Extract the [x, y] coordinate from the center of the cell holding the provided text.  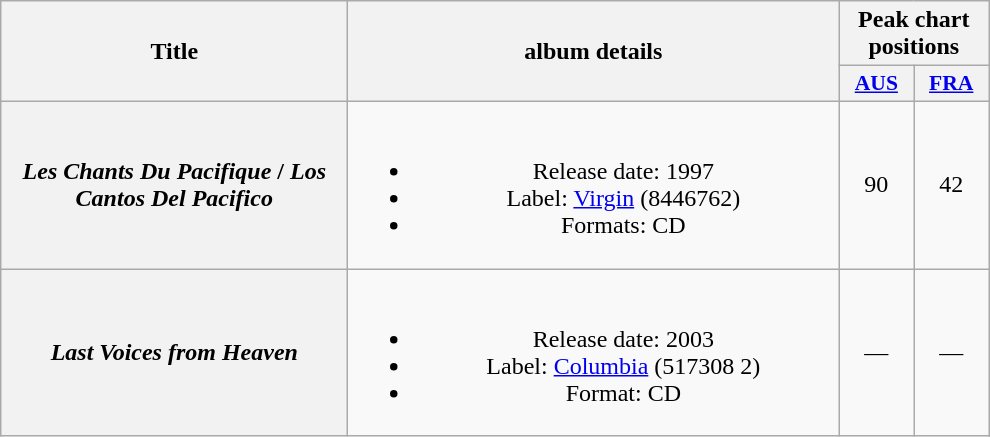
42 [952, 184]
Les Chants Du Pacifique / Los Cantos Del Pacifico [174, 184]
90 [876, 184]
FRA [952, 84]
album details [594, 52]
Last Voices from Heaven [174, 352]
Title [174, 52]
Peak chart positions [914, 34]
Release date: 1997Label: Virgin (8446762)Formats: CD [594, 184]
Release date: 2003Label: Columbia (517308 2)Format: CD [594, 352]
AUS [876, 84]
